Detect which cell encompasses the target text, then output its [x, y] center coordinate. 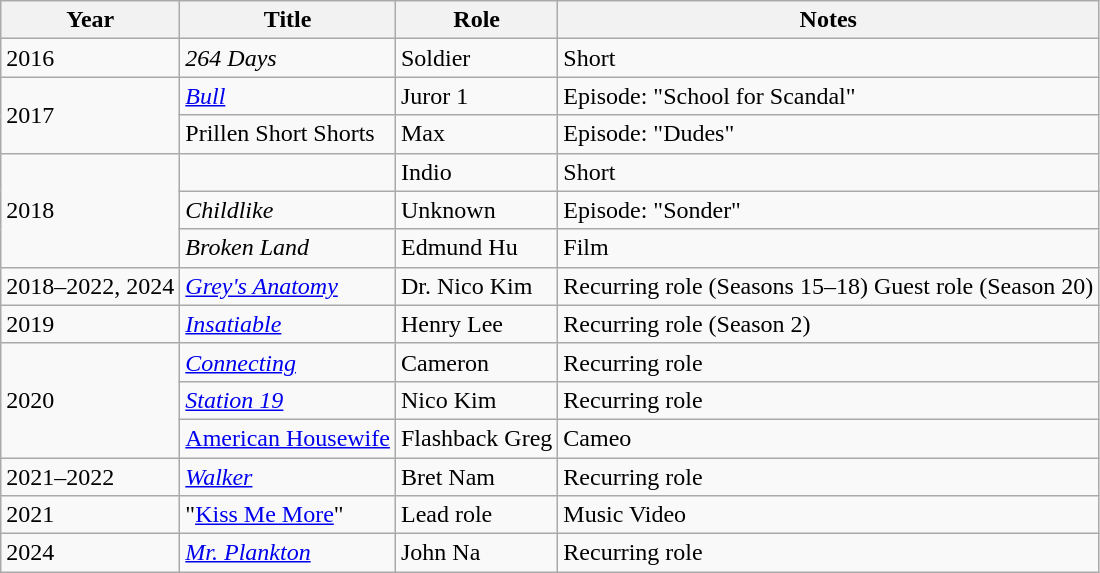
Episode: "School for Scandal" [828, 96]
2021 [90, 515]
Music Video [828, 515]
Grey's Anatomy [288, 286]
Title [288, 20]
Notes [828, 20]
Soldier [476, 58]
Childlike [288, 210]
Max [476, 134]
2020 [90, 400]
2018 [90, 210]
American Housewife [288, 438]
264 Days [288, 58]
2021–2022 [90, 477]
Juror 1 [476, 96]
Walker [288, 477]
Nico Kim [476, 400]
Edmund Hu [476, 248]
Dr. Nico Kim [476, 286]
Station 19 [288, 400]
Prillen Short Shorts [288, 134]
Episode: "Sonder" [828, 210]
Recurring role (Season 2) [828, 324]
Flashback Greg [476, 438]
Year [90, 20]
Connecting [288, 362]
Bull [288, 96]
Cameron [476, 362]
Role [476, 20]
Indio [476, 172]
2017 [90, 115]
"Kiss Me More" [288, 515]
Lead role [476, 515]
John Na [476, 553]
Episode: "Dudes" [828, 134]
Henry Lee [476, 324]
2024 [90, 553]
Bret Nam [476, 477]
Broken Land [288, 248]
Unknown [476, 210]
Recurring role (Seasons 15–18) Guest role (Season 20) [828, 286]
Film [828, 248]
2016 [90, 58]
Insatiable [288, 324]
Cameo [828, 438]
2019 [90, 324]
2018–2022, 2024 [90, 286]
Mr. Plankton [288, 553]
